Detect which cell encompasses the target text, then output its [x, y] center coordinate. 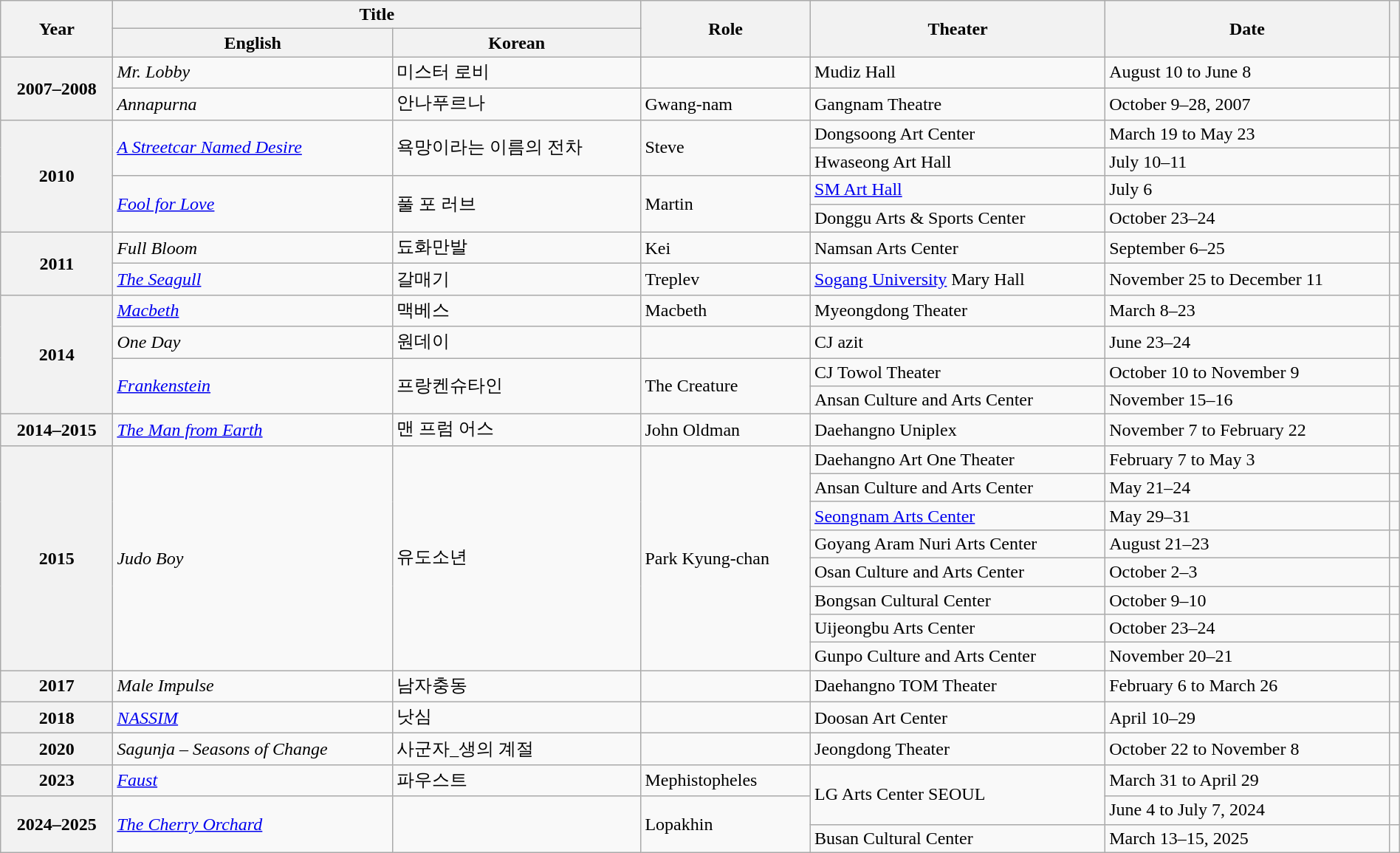
Judo Boy [253, 558]
Sogang University Mary Hall [958, 279]
Hwaseong Art Hall [958, 162]
Faust [253, 780]
October 10 to November 9 [1247, 371]
July 6 [1247, 190]
Bongsan Cultural Center [958, 600]
Gwang-nam [726, 103]
2017 [57, 687]
August 10 to June 8 [1247, 72]
2024–2025 [57, 824]
The Creature [726, 386]
July 10–11 [1247, 162]
March 19 to May 23 [1247, 134]
Steve [726, 148]
Daehangno Art One Theater [958, 459]
Gangnam Theatre [958, 103]
SM Art Hall [958, 190]
안나푸르나 [517, 103]
2014 [57, 354]
Frankenstein [253, 386]
유도소년 [517, 558]
됴화만발 [517, 248]
Theater [958, 29]
Dongsoong Art Center [958, 134]
Busan Cultural Center [958, 838]
2023 [57, 780]
Role [726, 29]
John Oldman [726, 430]
미스터 로비 [517, 72]
March 8–23 [1247, 310]
2014–2015 [57, 430]
Sagunja – Seasons of Change [253, 749]
NASSIM [253, 718]
2018 [57, 718]
2011 [57, 263]
Fool for Love [253, 204]
Osan Culture and Arts Center [958, 572]
Annapurna [253, 103]
맨 프럼 어스 [517, 430]
March 13–15, 2025 [1247, 838]
남자충동 [517, 687]
Mephistopheles [726, 780]
February 7 to May 3 [1247, 459]
A Streetcar Named Desire [253, 148]
2020 [57, 749]
Lopakhin [726, 824]
The Cherry Orchard [253, 824]
October 2–3 [1247, 572]
Korean [517, 43]
June 23–24 [1247, 343]
2010 [57, 176]
Namsan Arts Center [958, 248]
Daehangno Uniplex [958, 430]
Goyang Aram Nuri Arts Center [958, 544]
Mudiz Hall [958, 72]
Date [1247, 29]
Doosan Art Center [958, 718]
November 20–21 [1247, 657]
파우스트 [517, 780]
2015 [57, 558]
낫심 [517, 718]
The Man from Earth [253, 430]
October 9–28, 2007 [1247, 103]
September 6–25 [1247, 248]
Martin [726, 204]
Jeongdong Theater [958, 749]
사군자_생의 계절 [517, 749]
November 7 to February 22 [1247, 430]
English [253, 43]
August 21–23 [1247, 544]
맥베스 [517, 310]
May 21–24 [1247, 487]
Uijeongbu Arts Center [958, 628]
Seongnam Arts Center [958, 515]
CJ azit [958, 343]
October 22 to November 8 [1247, 749]
풀 포 러브 [517, 204]
Title [377, 15]
LG Arts Center SEOUL [958, 795]
프랑켄슈타인 [517, 386]
갈매기 [517, 279]
Full Bloom [253, 248]
October 9–10 [1247, 600]
Myeongdong Theater [958, 310]
욕망이라는 이름의 전차 [517, 148]
One Day [253, 343]
June 4 to July 7, 2024 [1247, 810]
Gunpo Culture and Arts Center [958, 657]
Daehangno TOM Theater [958, 687]
Year [57, 29]
CJ Towol Theater [958, 371]
February 6 to March 26 [1247, 687]
Mr. Lobby [253, 72]
April 10–29 [1247, 718]
Treplev [726, 279]
The Seagull [253, 279]
November 25 to December 11 [1247, 279]
Park Kyung-chan [726, 558]
2007–2008 [57, 89]
원데이 [517, 343]
March 31 to April 29 [1247, 780]
May 29–31 [1247, 515]
Donggu Arts & Sports Center [958, 218]
November 15–16 [1247, 400]
Male Impulse [253, 687]
Kei [726, 248]
